Provide the [X, Y] coordinate of the cell's center where the given text is located.  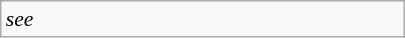
see [203, 19]
